Output the [X, Y] coordinate of the center of the cell containing the given text.  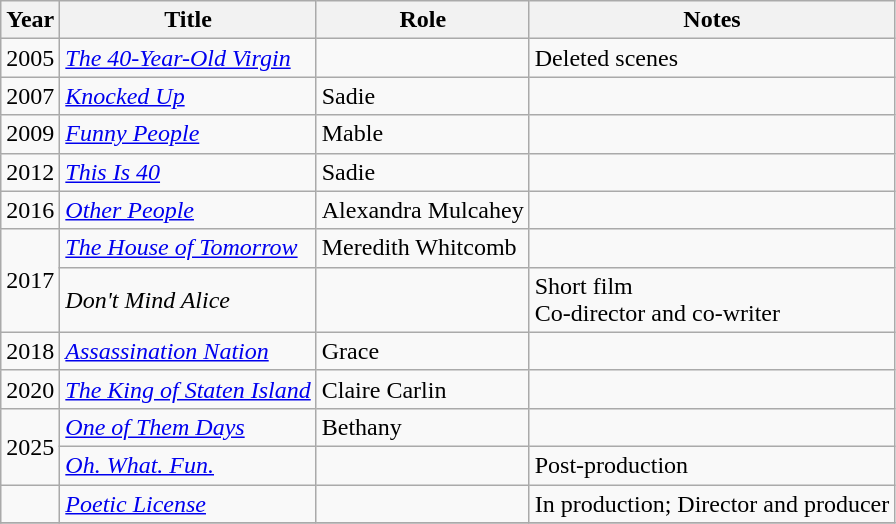
Notes [712, 20]
2018 [30, 351]
2009 [30, 134]
Assassination Nation [188, 351]
Deleted scenes [712, 58]
This Is 40 [188, 172]
Alexandra Mulcahey [422, 210]
Don't Mind Alice [188, 300]
2007 [30, 96]
2012 [30, 172]
In production; Director and producer [712, 503]
2017 [30, 280]
2020 [30, 389]
2025 [30, 446]
Poetic License [188, 503]
Mable [422, 134]
One of Them Days [188, 427]
Oh. What. Fun. [188, 465]
Meredith Whitcomb [422, 248]
The King of Staten Island [188, 389]
2005 [30, 58]
2016 [30, 210]
Bethany [422, 427]
The 40-Year-Old Virgin [188, 58]
Role [422, 20]
Year [30, 20]
Post-production [712, 465]
Title [188, 20]
Funny People [188, 134]
Grace [422, 351]
Short filmCo-director and co-writer [712, 300]
Claire Carlin [422, 389]
Knocked Up [188, 96]
The House of Tomorrow [188, 248]
Other People [188, 210]
